Locate the cell with the specified text and output its [X, Y] center coordinate. 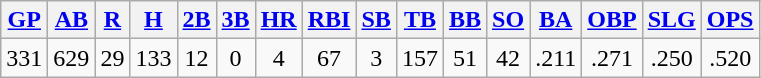
AB [72, 20]
TB [420, 20]
29 [112, 58]
HR [278, 20]
H [154, 20]
SLG [672, 20]
0 [236, 58]
4 [278, 58]
42 [508, 58]
3B [236, 20]
.211 [556, 58]
SO [508, 20]
3 [376, 58]
BB [464, 20]
.250 [672, 58]
12 [196, 58]
331 [24, 58]
.520 [730, 58]
R [112, 20]
BA [556, 20]
133 [154, 58]
RBI [329, 20]
51 [464, 58]
2B [196, 20]
SB [376, 20]
.271 [612, 58]
OPS [730, 20]
629 [72, 58]
GP [24, 20]
OBP [612, 20]
67 [329, 58]
157 [420, 58]
